For the text-containing cell, return its midpoint in (X, Y) coordinate format. 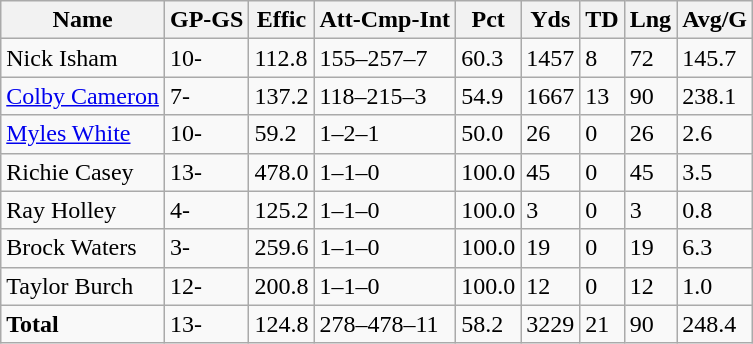
125.2 (282, 210)
0.8 (715, 210)
1457 (550, 58)
278–478–11 (385, 324)
72 (650, 58)
60.3 (488, 58)
58.2 (488, 324)
3- (206, 248)
13 (602, 96)
Nick Isham (83, 58)
155–257–7 (385, 58)
12- (206, 286)
137.2 (282, 96)
3229 (550, 324)
478.0 (282, 172)
Ray Holley (83, 210)
Richie Casey (83, 172)
Brock Waters (83, 248)
54.9 (488, 96)
6.3 (715, 248)
GP-GS (206, 20)
2.6 (715, 134)
50.0 (488, 134)
Yds (550, 20)
1667 (550, 96)
Myles White (83, 134)
21 (602, 324)
238.1 (715, 96)
248.4 (715, 324)
145.7 (715, 58)
Total (83, 324)
Pct (488, 20)
3.5 (715, 172)
118–215–3 (385, 96)
Effic (282, 20)
1.0 (715, 286)
Avg/G (715, 20)
Colby Cameron (83, 96)
1–2–1 (385, 134)
Lng (650, 20)
TD (602, 20)
Taylor Burch (83, 286)
59.2 (282, 134)
4- (206, 210)
124.8 (282, 324)
8 (602, 58)
Name (83, 20)
Att-Cmp-Int (385, 20)
200.8 (282, 286)
112.8 (282, 58)
7- (206, 96)
259.6 (282, 248)
